Pinpoint the cell where the given text exists, returning its (x, y) midpoint coordinate. 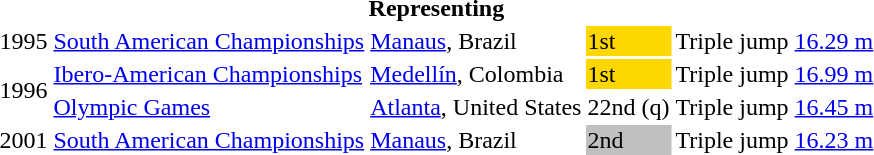
Medellín, Colombia (476, 74)
Olympic Games (209, 107)
2nd (628, 140)
Ibero-American Championships (209, 74)
Atlanta, United States (476, 107)
22nd (q) (628, 107)
